Search for the cell housing the specified text and yield its (x, y) center coordinate. 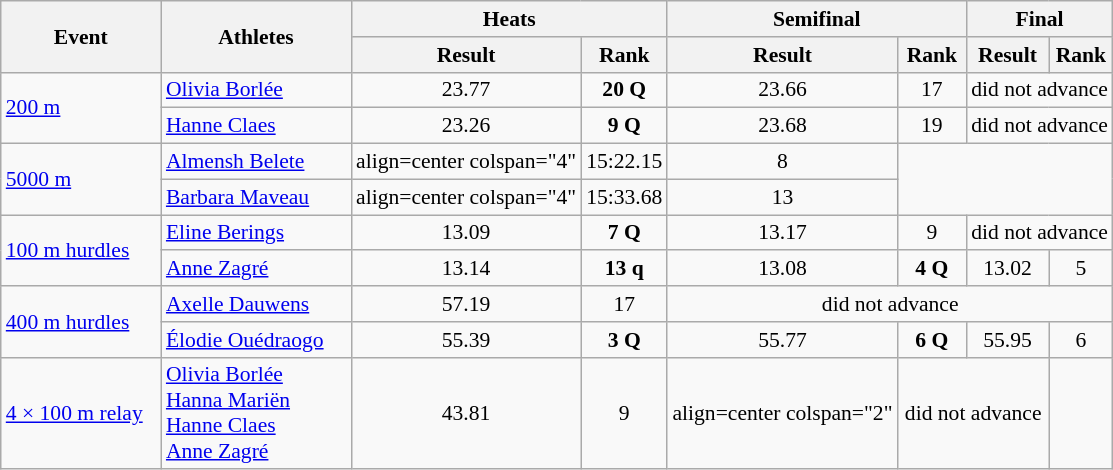
13.09 (466, 233)
4 Q (932, 269)
5000 m (81, 180)
43.81 (466, 413)
Final (1040, 19)
55.95 (1008, 340)
Olivia Borlée (256, 90)
Semifinal (816, 19)
400 m hurdles (81, 322)
Almensh Belete (256, 162)
55.77 (782, 340)
15:22.15 (624, 162)
20 Q (624, 90)
23.26 (466, 126)
Event (81, 36)
23.66 (782, 90)
23.68 (782, 126)
Olivia BorléeHanna MariënHanne ClaesAnne Zagré (256, 413)
13.17 (782, 233)
23.77 (466, 90)
13 q (624, 269)
Anne Zagré (256, 269)
19 (932, 126)
9 Q (624, 126)
Athletes (256, 36)
6 Q (932, 340)
8 (782, 162)
Hanne Claes (256, 126)
13.02 (1008, 269)
align=center colspan="2" (782, 413)
5 (1081, 269)
Eline Berings (256, 233)
4 × 100 m relay (81, 413)
55.39 (466, 340)
Barbara Maveau (256, 197)
15:33.68 (624, 197)
Axelle Dauwens (256, 304)
13 (782, 197)
3 Q (624, 340)
7 Q (624, 233)
100 m hurdles (81, 250)
Heats (509, 19)
6 (1081, 340)
Élodie Ouédraogo (256, 340)
200 m (81, 108)
13.08 (782, 269)
13.14 (466, 269)
57.19 (466, 304)
